Search for the cell housing the specified text and yield its [x, y] center coordinate. 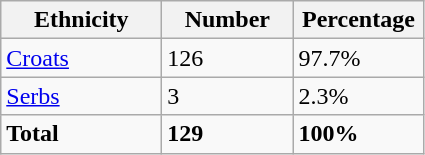
Percentage [358, 20]
Serbs [82, 96]
Total [82, 134]
3 [228, 96]
129 [228, 134]
Number [228, 20]
97.7% [358, 58]
126 [228, 58]
Ethnicity [82, 20]
2.3% [358, 96]
Croats [82, 58]
100% [358, 134]
